Identify which cell holds the provided text, then report its [X, Y] central coordinate. 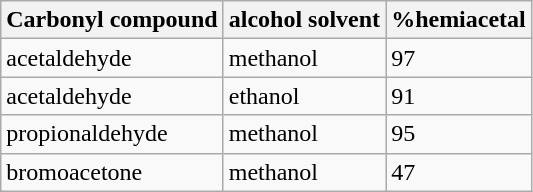
Carbonyl compound [112, 20]
bromoacetone [112, 172]
%hemiacetal [459, 20]
ethanol [304, 96]
propionaldehyde [112, 134]
47 [459, 172]
alcohol solvent [304, 20]
97 [459, 58]
95 [459, 134]
91 [459, 96]
